Extract the (x, y) coordinate from the center of the cell holding the provided text.  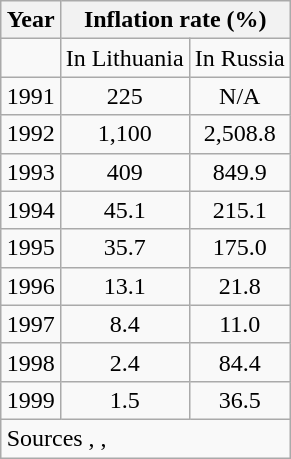
225 (124, 96)
45.1 (124, 210)
84.4 (240, 362)
1995 (30, 248)
N/A (240, 96)
Inflation rate (%) (175, 20)
In Russia (240, 58)
Sources , , (146, 438)
1996 (30, 286)
2.4 (124, 362)
1993 (30, 172)
13.1 (124, 286)
Year (30, 20)
849.9 (240, 172)
35.7 (124, 248)
2,508.8 (240, 134)
1.5 (124, 400)
1994 (30, 210)
8.4 (124, 324)
36.5 (240, 400)
1999 (30, 400)
In Lithuania (124, 58)
1998 (30, 362)
409 (124, 172)
1992 (30, 134)
215.1 (240, 210)
1,100 (124, 134)
21.8 (240, 286)
175.0 (240, 248)
11.0 (240, 324)
1997 (30, 324)
1991 (30, 96)
